Return the (x, y) coordinate for the center point of the cell that contains the specified text.  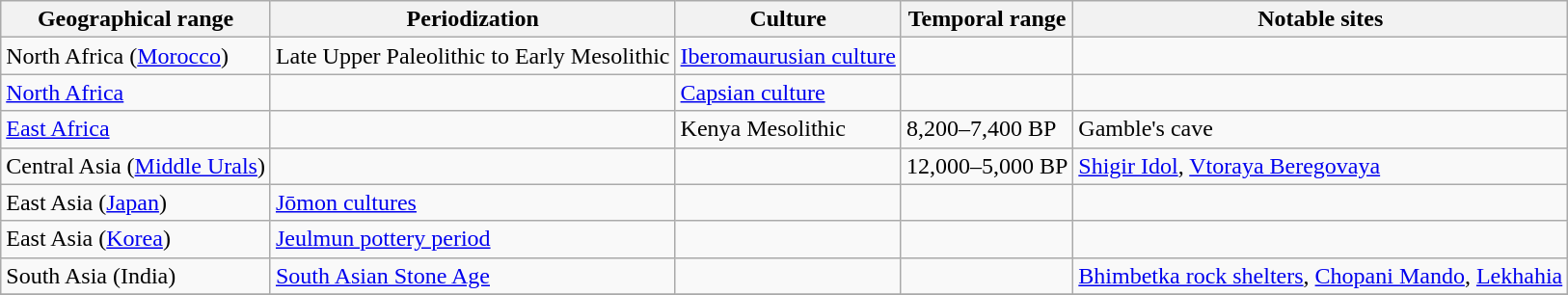
South Asian Stone Age (473, 276)
Late Upper Paleolithic to Early Mesolithic (473, 56)
Temporal range (987, 19)
East Africa (136, 129)
Culture (788, 19)
East Asia (Korea) (136, 239)
Iberomaurusian culture (788, 56)
Periodization (473, 19)
East Asia (Japan) (136, 202)
Notable sites (1321, 19)
Kenya Mesolithic (788, 129)
Jeulmun pottery period (473, 239)
South Asia (India) (136, 276)
North Africa (Morocco) (136, 56)
12,000–5,000 BP (987, 166)
Gamble's cave (1321, 129)
Shigir Idol, Vtoraya Beregovaya (1321, 166)
Capsian culture (788, 93)
Central Asia (Middle Urals) (136, 166)
Jōmon cultures (473, 202)
Bhimbetka rock shelters, Chopani Mando, Lekhahia (1321, 276)
Geographical range (136, 19)
8,200–7,400 BP (987, 129)
North Africa (136, 93)
